Determine the [x, y] coordinate at the center of the cell enclosing the given text.  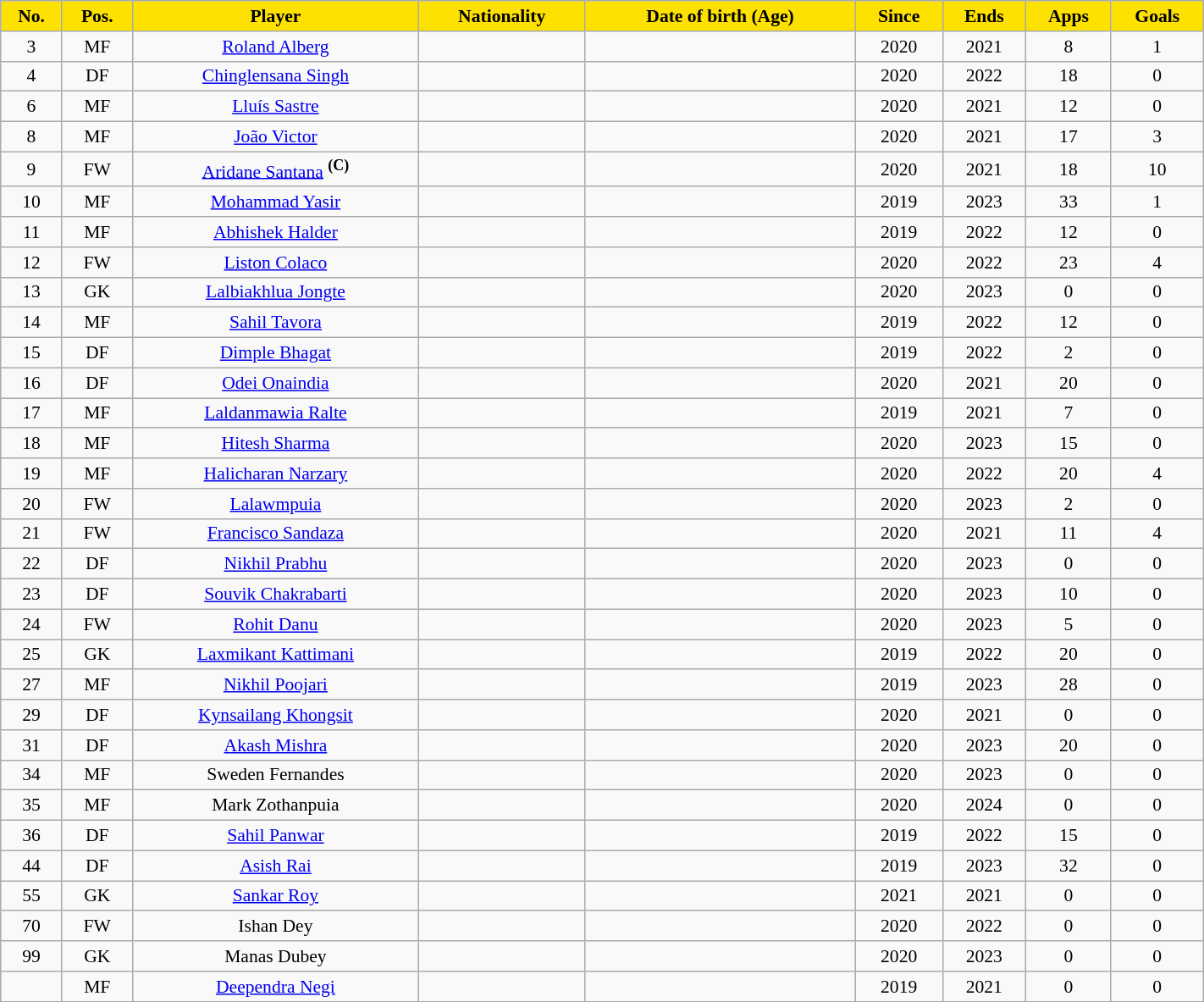
6 [32, 107]
Liston Colaco [275, 263]
2024 [984, 805]
Halicharan Narzary [275, 473]
5 [1069, 624]
Lalawmpuia [275, 504]
29 [32, 715]
Roland Alberg [275, 47]
13 [32, 292]
Lalbiakhlua Jongte [275, 292]
Sankar Roy [275, 896]
28 [1069, 685]
70 [32, 927]
Aridane Santana (C) [275, 169]
Mohammad Yasir [275, 202]
Chinglensana Singh [275, 76]
Laxmikant Kattimani [275, 655]
44 [32, 866]
Apps [1069, 16]
Date of birth (Age) [721, 16]
34 [32, 775]
Nationality [502, 16]
João Victor [275, 137]
Souvik Chakrabarti [275, 595]
Mark Zothanpuia [275, 805]
99 [32, 956]
7 [1069, 413]
Asish Rai [275, 866]
Odei Onaindia [275, 383]
Manas Dubey [275, 956]
Akash Mishra [275, 745]
Sweden Fernandes [275, 775]
Sahil Panwar [275, 836]
Player [275, 16]
Since [899, 16]
21 [32, 534]
Dimple Bhagat [275, 353]
31 [32, 745]
27 [32, 685]
No. [32, 16]
Laldanmawia Ralte [275, 413]
Kynsailang Khongsit [275, 715]
55 [32, 896]
9 [32, 169]
Deependra Negi [275, 987]
Abhishek Halder [275, 232]
Sahil Tavora [275, 323]
32 [1069, 866]
16 [32, 383]
14 [32, 323]
35 [32, 805]
Nikhil Prabhu [275, 564]
Rohit Danu [275, 624]
22 [32, 564]
Lluís Sastre [275, 107]
Hitesh Sharma [275, 444]
Ishan Dey [275, 927]
36 [32, 836]
24 [32, 624]
33 [1069, 202]
Francisco Sandaza [275, 534]
Nikhil Poojari [275, 685]
Pos. [97, 16]
Ends [984, 16]
Goals [1157, 16]
25 [32, 655]
19 [32, 473]
